Return (x, y) of the center of cell containing provided text 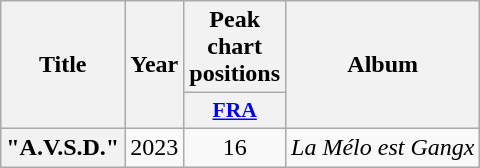
Album (383, 65)
"A.V.S.D." (63, 147)
16 (235, 147)
FRA (235, 111)
2023 (154, 147)
Peak chart positions (235, 47)
Year (154, 65)
Title (63, 65)
La Mélo est Gangx (383, 147)
